Return [x, y] of the center of cell containing provided text 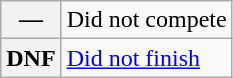
— [31, 20]
DNF [31, 58]
Did not finish [146, 58]
Did not compete [146, 20]
